Identify which cell holds the provided text, then report its (x, y) central coordinate. 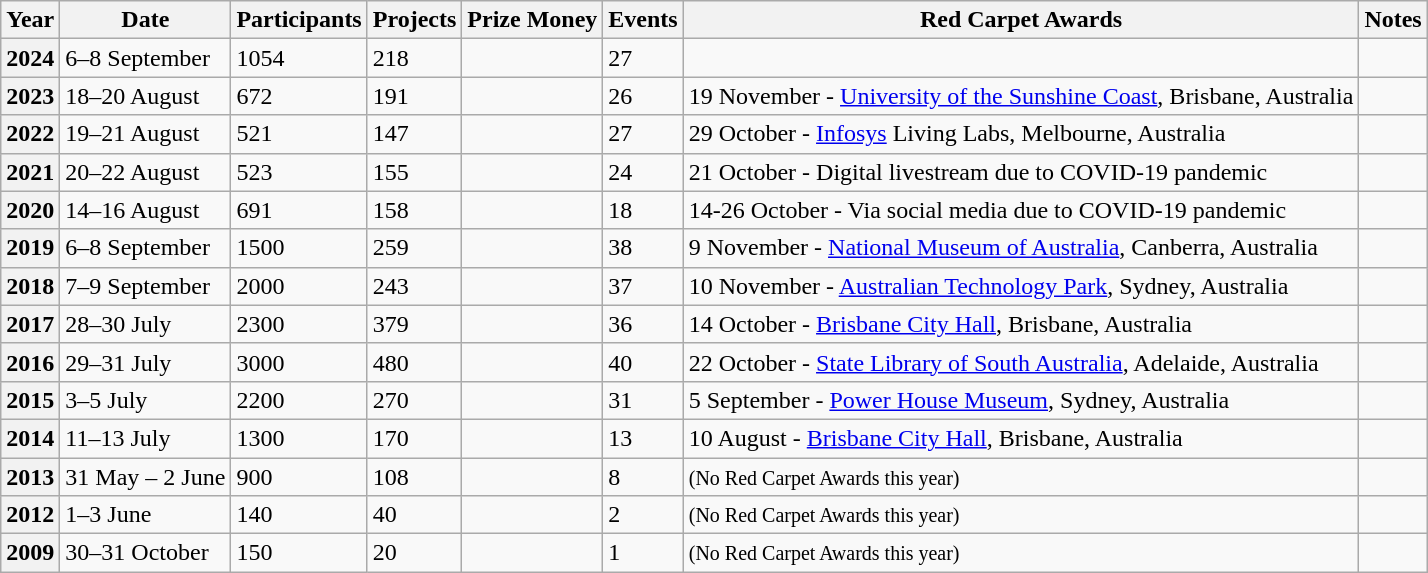
2 (643, 515)
2012 (30, 515)
259 (414, 248)
170 (414, 438)
521 (299, 134)
3–5 July (146, 400)
Notes (1393, 20)
21 October - Digital livestream due to COVID-19 pandemic (1021, 172)
13 (643, 438)
18–20 August (146, 96)
150 (299, 553)
26 (643, 96)
2022 (30, 134)
1500 (299, 248)
Year (30, 20)
3000 (299, 362)
2013 (30, 477)
19 November - University of the Sunshine Coast, Brisbane, Australia (1021, 96)
900 (299, 477)
2015 (30, 400)
Participants (299, 20)
1 (643, 553)
379 (414, 324)
14–16 August (146, 210)
2019 (30, 248)
147 (414, 134)
20 (414, 553)
1–3 June (146, 515)
9 November - National Museum of Australia, Canberra, Australia (1021, 248)
243 (414, 286)
270 (414, 400)
2023 (30, 96)
2021 (30, 172)
2017 (30, 324)
155 (414, 172)
Prize Money (532, 20)
2009 (30, 553)
2000 (299, 286)
2300 (299, 324)
29–31 July (146, 362)
37 (643, 286)
191 (414, 96)
24 (643, 172)
36 (643, 324)
38 (643, 248)
523 (299, 172)
158 (414, 210)
30–31 October (146, 553)
10 August - Brisbane City Hall, Brisbane, Australia (1021, 438)
20–22 August (146, 172)
691 (299, 210)
2014 (30, 438)
108 (414, 477)
2016 (30, 362)
218 (414, 58)
29 October - Infosys Living Labs, Melbourne, Australia (1021, 134)
2020 (30, 210)
8 (643, 477)
14 October - Brisbane City Hall, Brisbane, Australia (1021, 324)
18 (643, 210)
7–9 September (146, 286)
2024 (30, 58)
Projects (414, 20)
Red Carpet Awards (1021, 20)
31 (643, 400)
672 (299, 96)
5 September - Power House Museum, Sydney, Australia (1021, 400)
11–13 July (146, 438)
480 (414, 362)
Events (643, 20)
22 October - State Library of South Australia, Adelaide, Australia (1021, 362)
2018 (30, 286)
1300 (299, 438)
14-26 October - Via social media due to COVID-19 pandemic (1021, 210)
10 November - Australian Technology Park, Sydney, Australia (1021, 286)
31 May – 2 June (146, 477)
28–30 July (146, 324)
Date (146, 20)
19–21 August (146, 134)
2200 (299, 400)
1054 (299, 58)
140 (299, 515)
